From the cell containing the given text, extract its center point as (X, Y) coordinate. 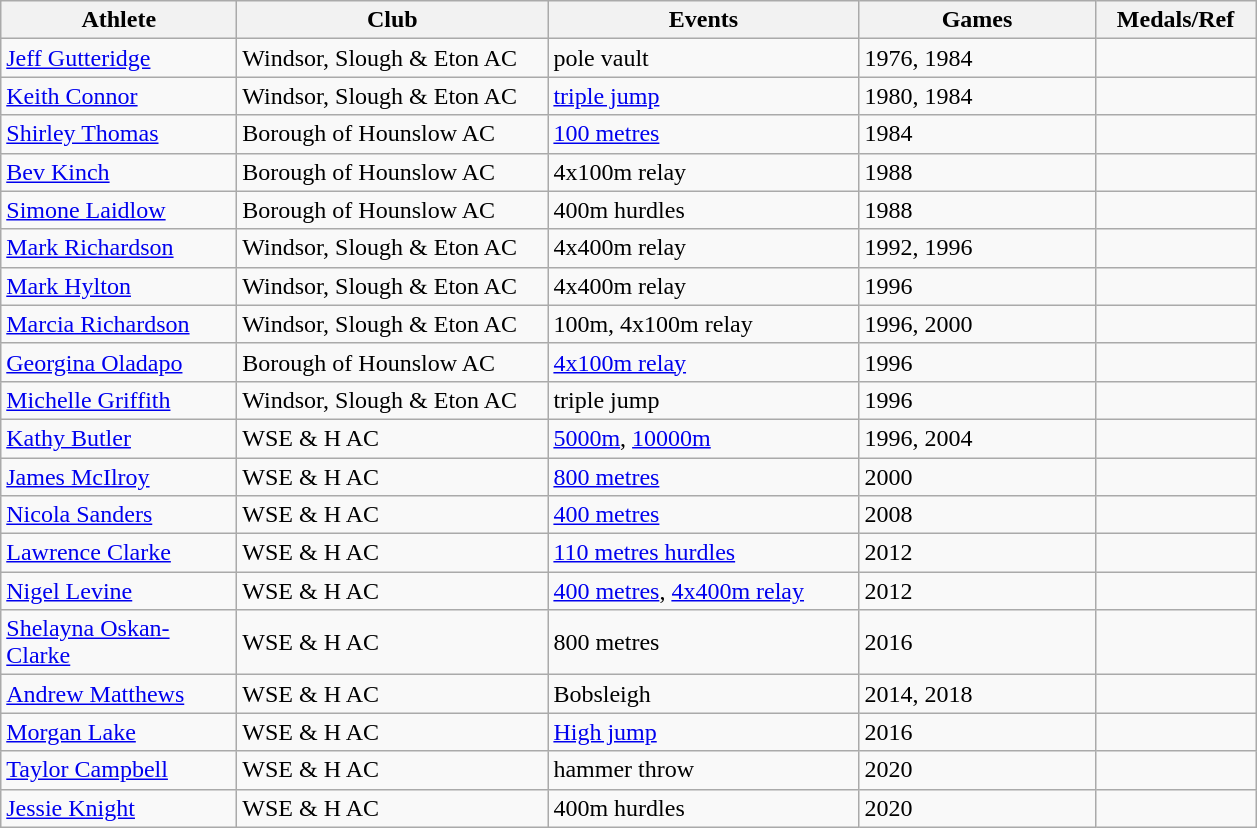
Bev Kinch (119, 172)
Kathy Butler (119, 438)
Bobsleigh (704, 694)
Andrew Matthews (119, 694)
Jeff Gutteridge (119, 58)
400 metres, 4x400m relay (704, 591)
Simone Laidlow (119, 210)
1996, 2004 (977, 438)
Events (704, 20)
110 metres hurdles (704, 553)
Michelle Griffith (119, 400)
Keith Connor (119, 96)
Shelayna Oskan-Clarke (119, 642)
pole vault (704, 58)
High jump (704, 732)
Mark Richardson (119, 248)
Club (392, 20)
Athlete (119, 20)
1996, 2000 (977, 324)
Georgina Oladapo (119, 362)
2000 (977, 477)
Nicola Sanders (119, 515)
hammer throw (704, 770)
400 metres (704, 515)
2008 (977, 515)
Nigel Levine (119, 591)
100 metres (704, 134)
1992, 1996 (977, 248)
1984 (977, 134)
Jessie Knight (119, 808)
1976, 1984 (977, 58)
5000m, 10000m (704, 438)
Morgan Lake (119, 732)
Medals/Ref (1176, 20)
James McIlroy (119, 477)
Shirley Thomas (119, 134)
100m, 4x100m relay (704, 324)
1980, 1984 (977, 96)
Lawrence Clarke (119, 553)
Taylor Campbell (119, 770)
Mark Hylton (119, 286)
Marcia Richardson (119, 324)
Games (977, 20)
2014, 2018 (977, 694)
